From the cell containing the given text, extract its center point as [x, y] coordinate. 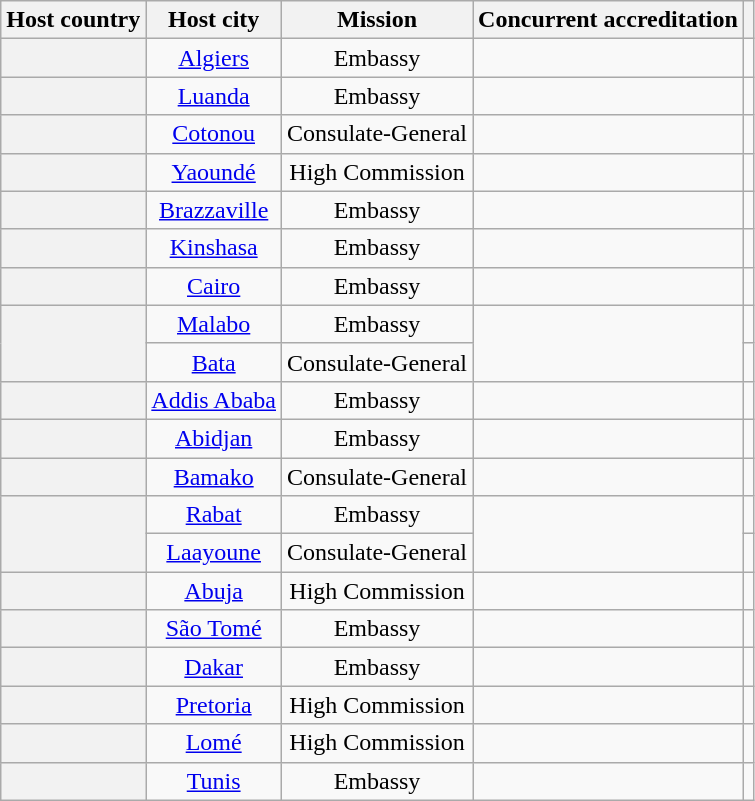
Pretoria [214, 705]
Tunis [214, 781]
Cairo [214, 286]
Abuja [214, 591]
Concurrent accreditation [608, 20]
Abidjan [214, 438]
Dakar [214, 667]
Rabat [214, 515]
São Tomé [214, 629]
Luanda [214, 96]
Bamako [214, 477]
Host city [214, 20]
Mission [378, 20]
Brazzaville [214, 210]
Yaoundé [214, 172]
Laayoune [214, 553]
Host country [74, 20]
Malabo [214, 324]
Bata [214, 362]
Kinshasa [214, 248]
Addis Ababa [214, 400]
Algiers [214, 58]
Cotonou [214, 134]
Lomé [214, 743]
